Locate the cell with the specified text and output its [X, Y] center coordinate. 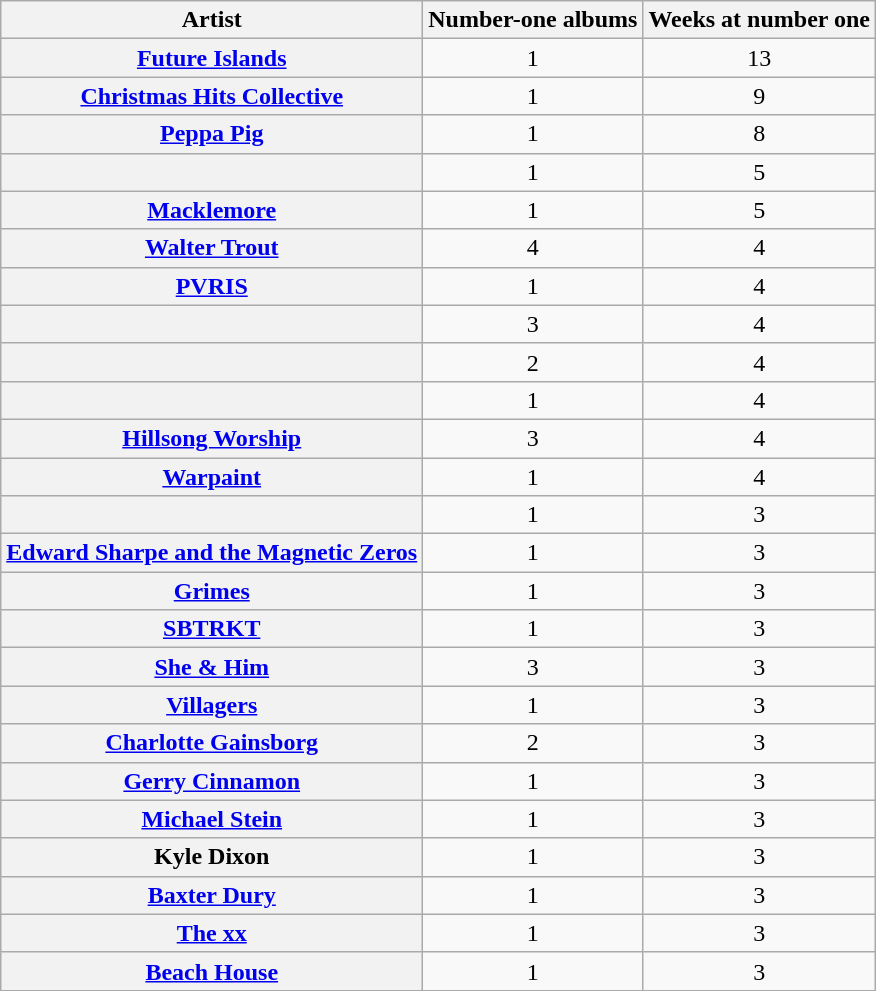
Edward Sharpe and the Magnetic Zeros [212, 553]
Artist [212, 20]
Beach House [212, 971]
The xx [212, 933]
Michael Stein [212, 819]
Weeks at number one [760, 20]
Kyle Dixon [212, 857]
Future Islands [212, 58]
Macklemore [212, 210]
Warpaint [212, 477]
Gerry Cinnamon [212, 781]
PVRIS [212, 286]
Baxter Dury [212, 895]
Villagers [212, 705]
Charlotte Gainsborg [212, 743]
Walter Trout [212, 248]
SBTRKT [212, 629]
Hillsong Worship [212, 438]
9 [760, 96]
Number-one albums [533, 20]
Grimes [212, 591]
8 [760, 134]
She & Him [212, 667]
Christmas Hits Collective [212, 96]
Peppa Pig [212, 134]
13 [760, 58]
